Determine the [X, Y] coordinate at the center of the cell enclosing the given text.  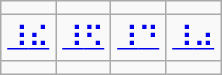
⠸⠮ [28, 38]
⠸⠴ [194, 38]
⠸⠙ [138, 38]
⠸⠫ [84, 38]
